Provide the [x, y] coordinate of the cell's center where the given text is located.  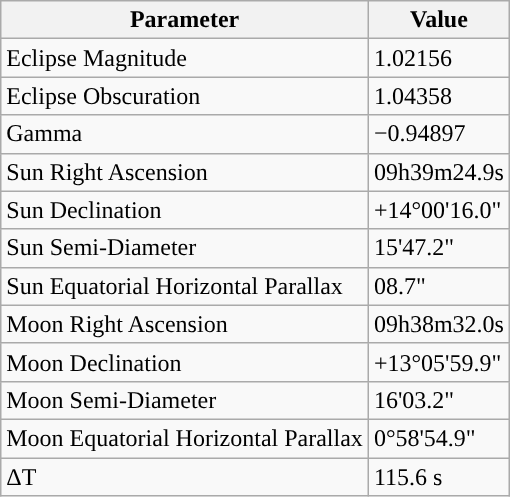
08.7" [438, 286]
+14°00'16.0" [438, 210]
Sun Right Ascension [185, 172]
0°58'54.9" [438, 438]
Eclipse Magnitude [185, 58]
1.04358 [438, 96]
Gamma [185, 134]
15'47.2" [438, 248]
09h38m32.0s [438, 324]
09h39m24.9s [438, 172]
Moon Declination [185, 362]
Sun Semi-Diameter [185, 248]
115.6 s [438, 477]
Moon Right Ascension [185, 324]
Moon Equatorial Horizontal Parallax [185, 438]
Eclipse Obscuration [185, 96]
Parameter [185, 20]
Sun Declination [185, 210]
Moon Semi-Diameter [185, 400]
1.02156 [438, 58]
+13°05'59.9" [438, 362]
−0.94897 [438, 134]
16'03.2" [438, 400]
ΔT [185, 477]
Sun Equatorial Horizontal Parallax [185, 286]
Value [438, 20]
